From the cell containing the given text, extract its center point as [x, y] coordinate. 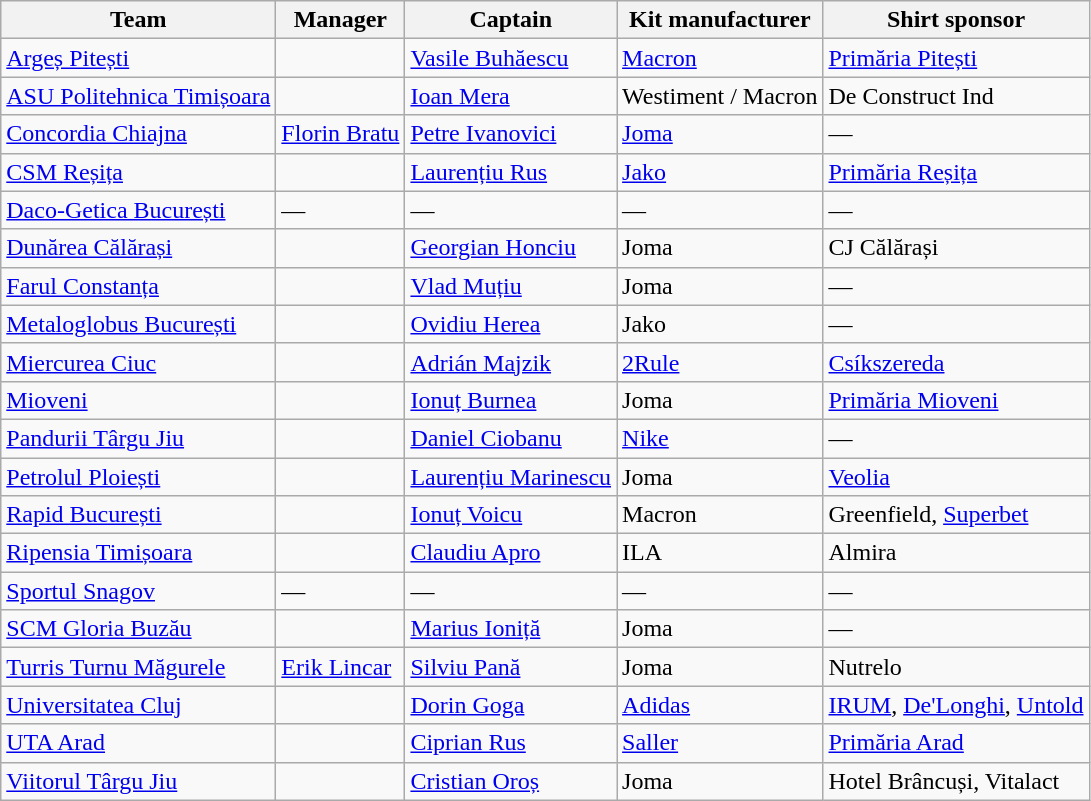
Csíkszereda [956, 362]
Ciprian Rus [511, 743]
CJ Călărași [956, 248]
Dunărea Călărași [138, 248]
Adrián Majzik [511, 362]
Universitatea Cluj [138, 705]
Ripensia Timișoara [138, 553]
Florin Bratu [340, 134]
Ionuț Burnea [511, 400]
ILA [720, 553]
SCM Gloria Buzău [138, 629]
Adidas [720, 705]
Erik Lincar [340, 667]
Primăria Arad [956, 743]
Primăria Pitești [956, 58]
Nike [720, 438]
UTA Arad [138, 743]
Petrolul Ploiești [138, 477]
Mioveni [138, 400]
Ioan Mera [511, 96]
2Rule [720, 362]
Pandurii Târgu Jiu [138, 438]
Nutrelo [956, 667]
CSM Reșița [138, 172]
Metaloglobus București [138, 324]
Cristian Oroș [511, 781]
Marius Ioniță [511, 629]
Claudiu Apro [511, 553]
Ionuț Voicu [511, 515]
Daco-Getica București [138, 210]
Kit manufacturer [720, 20]
Daniel Ciobanu [511, 438]
Georgian Honciu [511, 248]
Shirt sponsor [956, 20]
Westiment / Macron [720, 96]
Laurențiu Rus [511, 172]
Farul Constanța [138, 286]
ASU Politehnica Timișoara [138, 96]
Captain [511, 20]
Veolia [956, 477]
Hotel Brâncuși, Vitalact [956, 781]
IRUM, De'Longhi, Untold [956, 705]
De Construct Ind [956, 96]
Petre Ivanovici [511, 134]
Dorin Goga [511, 705]
Primăria Mioveni [956, 400]
Saller [720, 743]
Viitorul Târgu Jiu [138, 781]
Concordia Chiajna [138, 134]
Silviu Pană [511, 667]
Vlad Muțiu [511, 286]
Sportul Snagov [138, 591]
Vasile Buhăescu [511, 58]
Rapid București [138, 515]
Team [138, 20]
Manager [340, 20]
Almira [956, 553]
Primăria Reșița [956, 172]
Miercurea Ciuc [138, 362]
Laurențiu Marinescu [511, 477]
Greenfield, Superbet [956, 515]
Ovidiu Herea [511, 324]
Turris Turnu Măgurele [138, 667]
Argeș Pitești [138, 58]
